Search for the cell housing the specified text and yield its (X, Y) center coordinate. 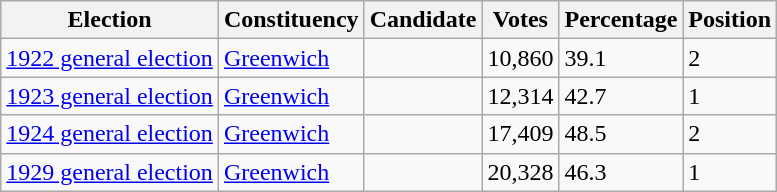
Votes (520, 20)
1929 general election (110, 172)
Election (110, 20)
46.3 (621, 172)
Position (730, 20)
Percentage (621, 20)
39.1 (621, 58)
Candidate (423, 20)
Constituency (291, 20)
17,409 (520, 134)
1923 general election (110, 96)
20,328 (520, 172)
48.5 (621, 134)
10,860 (520, 58)
42.7 (621, 96)
12,314 (520, 96)
1924 general election (110, 134)
1922 general election (110, 58)
